From the cell containing the given text, extract its center point as [X, Y] coordinate. 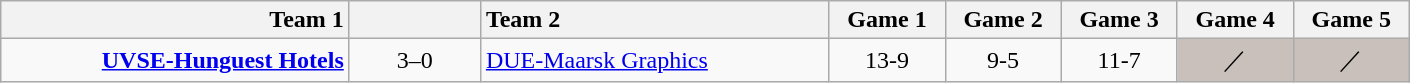
Game 4 [1235, 20]
Game 3 [1119, 20]
UVSE-Hunguest Hotels [176, 60]
3–0 [414, 60]
11-7 [1119, 60]
Game 5 [1351, 20]
Game 1 [887, 20]
Team 2 [654, 20]
13-9 [887, 60]
9-5 [1003, 60]
Game 2 [1003, 20]
DUE-Maarsk Graphics [654, 60]
Team 1 [176, 20]
